Locate the cell with the specified text and output its [X, Y] center coordinate. 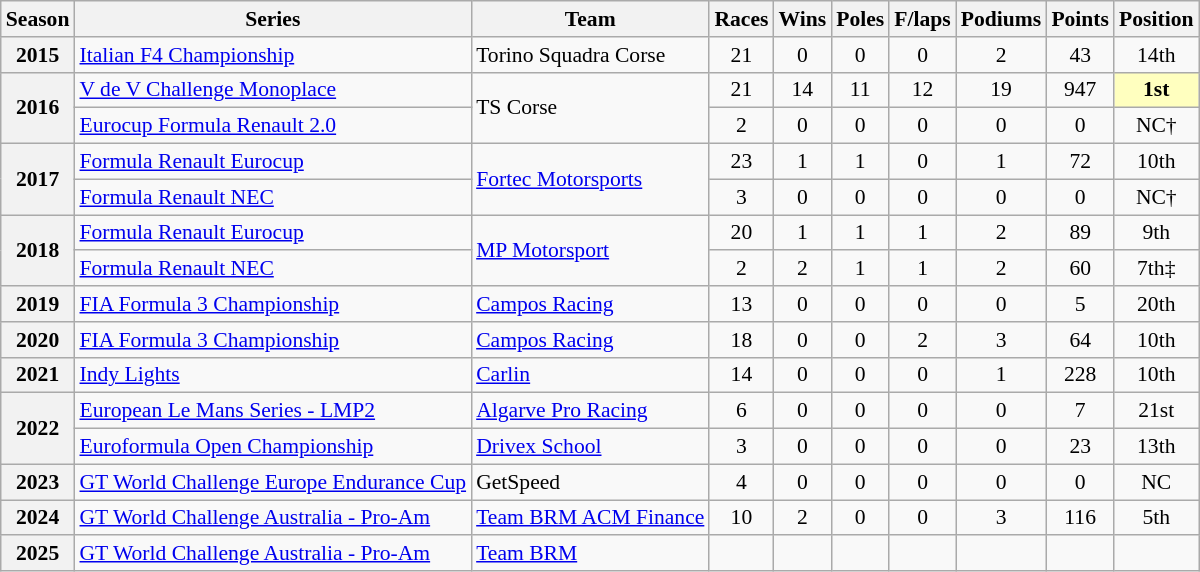
43 [1080, 55]
2025 [38, 554]
F/laps [922, 19]
1st [1156, 90]
2016 [38, 108]
11 [860, 90]
18 [741, 340]
MP Motorsport [590, 250]
Team BRM [590, 554]
116 [1080, 518]
2022 [38, 428]
72 [1080, 162]
89 [1080, 233]
64 [1080, 340]
2017 [38, 180]
GT World Challenge Europe Endurance Cup [272, 482]
Drivex School [590, 447]
Euroformula Open Championship [272, 447]
228 [1080, 375]
4 [741, 482]
21st [1156, 411]
13 [741, 304]
Points [1080, 19]
Wins [802, 19]
Team BRM ACM Finance [590, 518]
5 [1080, 304]
Season [38, 19]
2015 [38, 55]
Algarve Pro Racing [590, 411]
Position [1156, 19]
20th [1156, 304]
Poles [860, 19]
10 [741, 518]
13th [1156, 447]
Carlin [590, 375]
7 [1080, 411]
2020 [38, 340]
V de V Challenge Monoplace [272, 90]
7th‡ [1156, 269]
GetSpeed [590, 482]
European Le Mans Series - LMP2 [272, 411]
19 [1002, 90]
20 [741, 233]
Podiums [1002, 19]
Torino Squadra Corse [590, 55]
9th [1156, 233]
Indy Lights [272, 375]
TS Corse [590, 108]
2019 [38, 304]
NC [1156, 482]
14th [1156, 55]
Races [741, 19]
12 [922, 90]
2021 [38, 375]
947 [1080, 90]
Eurocup Formula Renault 2.0 [272, 126]
60 [1080, 269]
Team [590, 19]
5th [1156, 518]
6 [741, 411]
2024 [38, 518]
Italian F4 Championship [272, 55]
2018 [38, 250]
Series [272, 19]
Fortec Motorsports [590, 180]
2023 [38, 482]
